Identify which cell holds the provided text, then report its (X, Y) central coordinate. 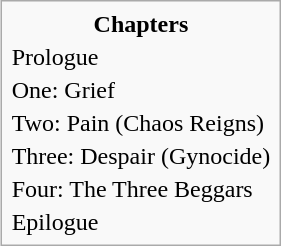
Prologue (141, 57)
Four: The Three Beggars (141, 189)
Three: Despair (Gynocide) (141, 156)
Chapters (141, 24)
One: Grief (141, 90)
Epilogue (141, 222)
Two: Pain (Chaos Reigns) (141, 123)
